Provide the [x, y] coordinate of the cell's center where the given text is located.  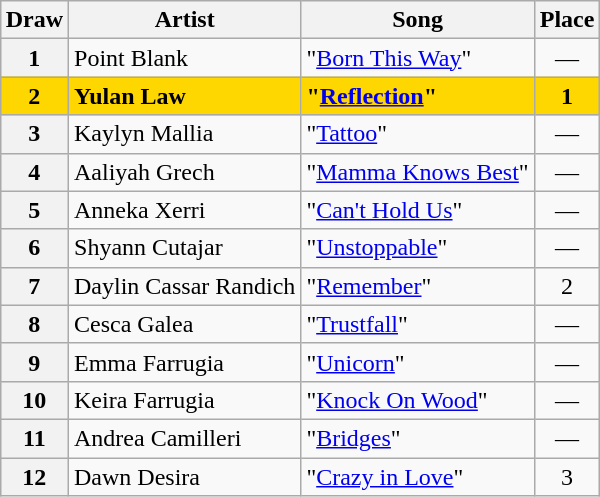
7 [34, 286]
Place [567, 20]
Draw [34, 20]
Song [418, 20]
"Unstoppable" [418, 248]
Andrea Camilleri [185, 438]
"Can't Hold Us" [418, 210]
"Reflection" [418, 96]
"Tattoo" [418, 134]
Point Blank [185, 58]
Emma Farrugia [185, 362]
Keira Farrugia [185, 400]
Daylin Cassar Randich [185, 286]
"Born This Way" [418, 58]
"Bridges" [418, 438]
Anneka Xerri [185, 210]
Dawn Desira [185, 477]
11 [34, 438]
Yulan Law [185, 96]
"Knock On Wood" [418, 400]
Artist [185, 20]
"Crazy in Love" [418, 477]
8 [34, 324]
Kaylyn Mallia [185, 134]
"Mamma Knows Best" [418, 172]
"Unicorn" [418, 362]
9 [34, 362]
Aaliyah Grech [185, 172]
Cesca Galea [185, 324]
6 [34, 248]
"Remember" [418, 286]
4 [34, 172]
5 [34, 210]
"Trustfall" [418, 324]
10 [34, 400]
Shyann Cutajar [185, 248]
12 [34, 477]
